Find where the given text appears and provide that cell's center as (X, Y) coordinate. 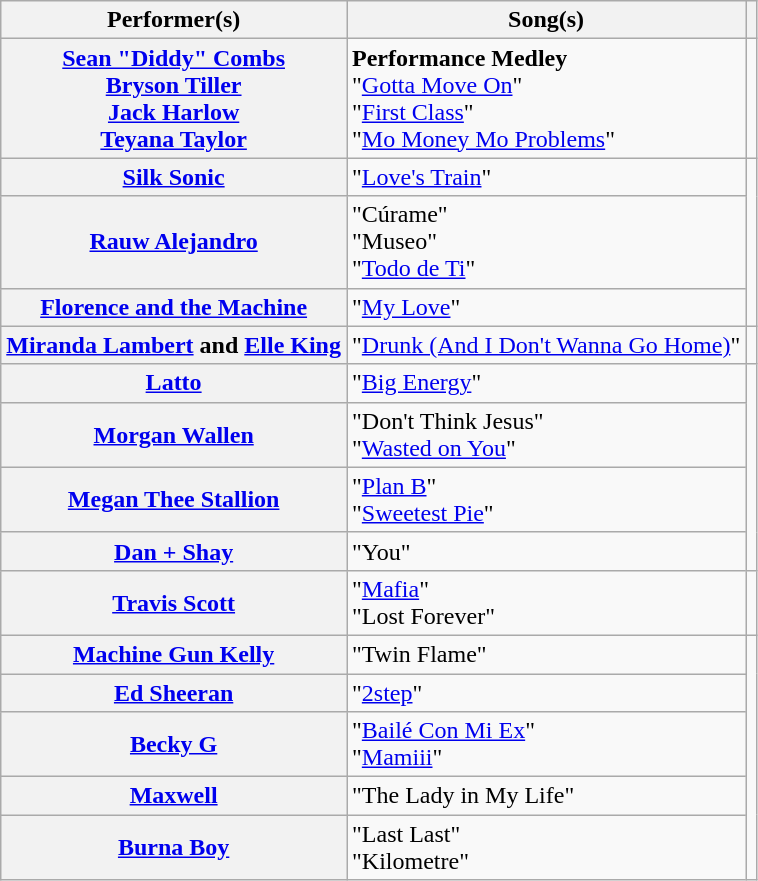
Miranda Lambert and Elle King (174, 345)
"Last Last""Kilometre" (546, 848)
"Love's Train" (546, 177)
"Drunk (And I Don't Wanna Go Home)" (546, 345)
Performer(s) (174, 20)
"Bailé Con Mi Ex""Mamiii" (546, 744)
Machine Gun Kelly (174, 654)
Becky G (174, 744)
Florence and the Machine (174, 307)
Megan Thee Stallion (174, 500)
Maxwell (174, 796)
Sean "Diddy" CombsBryson TillerJack HarlowTeyana Taylor (174, 98)
"2step" (546, 693)
Song(s) (546, 20)
Rauw Alejandro (174, 242)
"Twin Flame" (546, 654)
Performance Medley"Gotta Move On""First Class""Mo Money Mo Problems" (546, 98)
"You" (546, 551)
"The Lady in My Life" (546, 796)
"Plan B""Sweetest Pie" (546, 500)
"My Love" (546, 307)
Morgan Wallen (174, 434)
Latto (174, 383)
Burna Boy (174, 848)
Travis Scott (174, 602)
"Cúrame""Museo""Todo de Ti" (546, 242)
Silk Sonic (174, 177)
"Big Energy" (546, 383)
"Don't Think Jesus""Wasted on You" (546, 434)
Ed Sheeran (174, 693)
"Mafia""Lost Forever" (546, 602)
Dan + Shay (174, 551)
